Find where the given text appears and provide that cell's center as [x, y] coordinate. 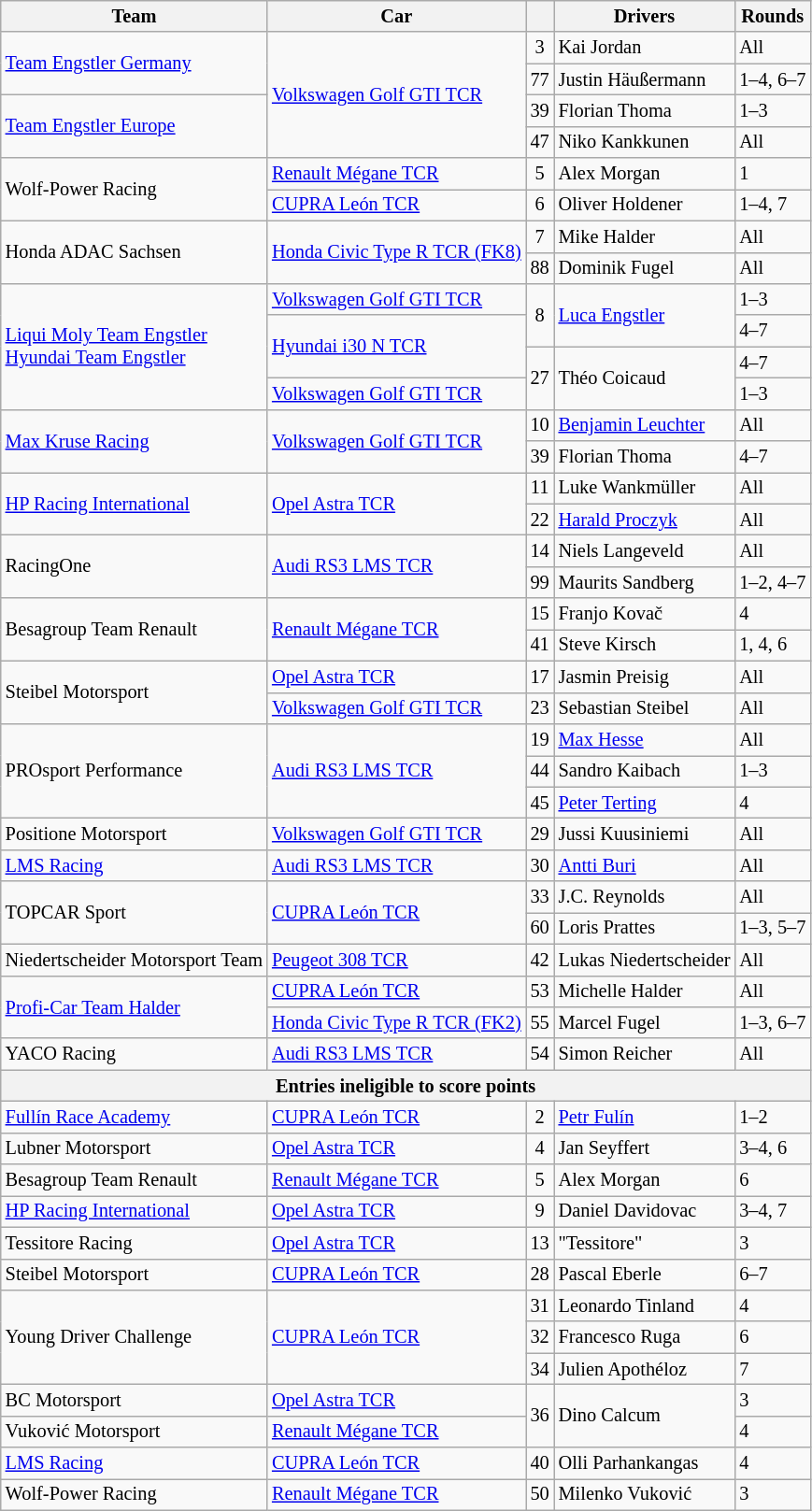
Sebastian Steibel [645, 708]
Vuković Motorsport [135, 1432]
Loris Prattes [645, 928]
Benjamin Leuchter [645, 425]
55 [540, 1022]
33 [540, 897]
Profi-Car Team Halder [135, 1007]
Drivers [645, 16]
1, 4, 6 [772, 645]
Fullín Race Academy [135, 1117]
36 [540, 1415]
Harald Proczyk [645, 520]
Young Driver Challenge [135, 1336]
47 [540, 142]
Team Engstler Europe [135, 125]
Team Engstler Germany [135, 64]
Jan Seyffert [645, 1148]
Dino Calcum [645, 1415]
Luca Engstler [645, 314]
Niedertscheider Motorsport Team [135, 960]
Mike Halder [645, 236]
1 [772, 174]
Théo Coicaud [645, 378]
PROsport Performance [135, 770]
3–4, 6 [772, 1148]
Pascal Eberle [645, 1275]
Dominik Fugel [645, 268]
RacingOne [135, 566]
Justin Häußermann [645, 79]
Max Kruse Racing [135, 441]
45 [540, 803]
50 [540, 1494]
Michelle Halder [645, 991]
1–2 [772, 1117]
Petr Fulín [645, 1117]
29 [540, 834]
6–7 [772, 1275]
YACO Racing [135, 1054]
Franjo Kovač [645, 614]
Honda ADAC Sachsen [135, 252]
41 [540, 645]
99 [540, 582]
Luke Wankmüller [645, 488]
15 [540, 614]
8 [540, 314]
34 [540, 1369]
1–2, 4–7 [772, 582]
30 [540, 865]
Peter Terting [645, 803]
Daniel Davidovac [645, 1211]
Simon Reicher [645, 1054]
Max Hesse [645, 739]
Oliver Holdener [645, 205]
TOPCAR Sport [135, 912]
31 [540, 1305]
17 [540, 677]
Niels Langeveld [645, 550]
40 [540, 1463]
Leonardo Tinland [645, 1305]
Positione Motorsport [135, 834]
Jussi Kuusiniemi [645, 834]
Hyundai i30 N TCR [396, 346]
1–3, 6–7 [772, 1022]
Julien Apothéloz [645, 1369]
77 [540, 79]
Team [135, 16]
3–4, 7 [772, 1211]
54 [540, 1054]
1–4, 7 [772, 205]
19 [540, 739]
Maurits Sandberg [645, 582]
Car [396, 16]
Kai Jordan [645, 48]
28 [540, 1275]
"Tessitore" [645, 1243]
Sandro Kaibach [645, 771]
Lukas Niedertscheider [645, 960]
60 [540, 928]
42 [540, 960]
1–3, 5–7 [772, 928]
Marcel Fugel [645, 1022]
Honda Civic Type R TCR (FK8) [396, 252]
11 [540, 488]
23 [540, 708]
44 [540, 771]
2 [540, 1117]
J.C. Reynolds [645, 897]
Milenko Vuković [645, 1494]
Liqui Moly Team Engstler Hyundai Team Engstler [135, 346]
9 [540, 1211]
13 [540, 1243]
BC Motorsport [135, 1400]
Tessitore Racing [135, 1243]
Antti Buri [645, 865]
22 [540, 520]
Entries ineligible to score points [406, 1086]
53 [540, 991]
Francesco Ruga [645, 1337]
14 [540, 550]
1–4, 6–7 [772, 79]
27 [540, 378]
Jasmin Preisig [645, 677]
32 [540, 1337]
10 [540, 425]
Lubner Motorsport [135, 1148]
Rounds [772, 16]
Olli Parhankangas [645, 1463]
88 [540, 268]
Niko Kankkunen [645, 142]
Peugeot 308 TCR [396, 960]
Honda Civic Type R TCR (FK2) [396, 1022]
Steve Kirsch [645, 645]
